Pinpoint the cell where the given text exists, returning its (x, y) midpoint coordinate. 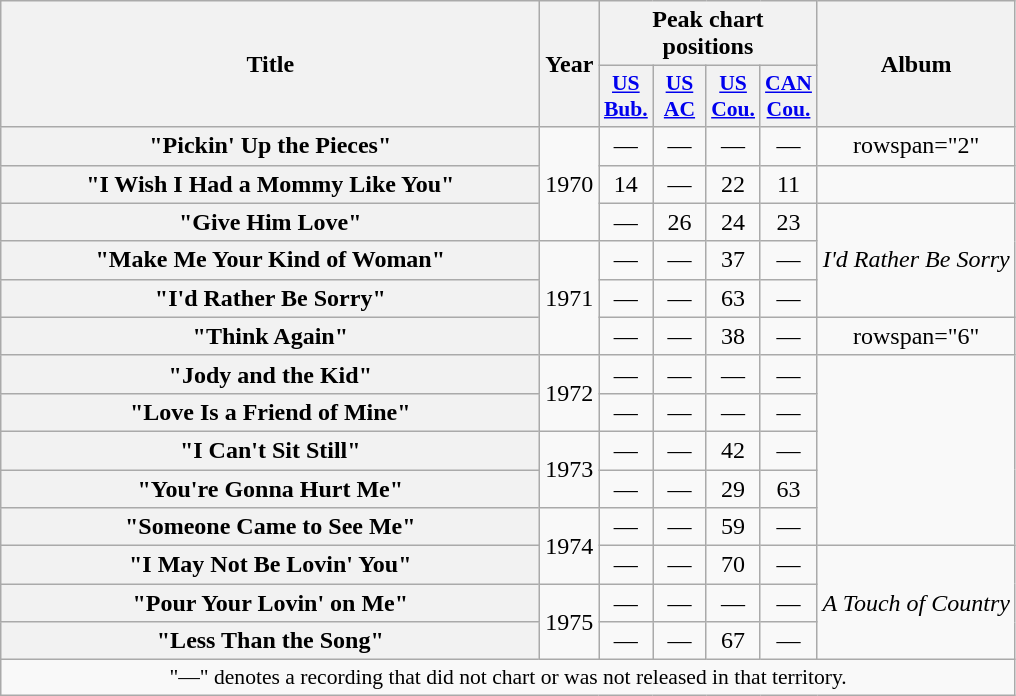
"Less Than the Song" (270, 641)
11 (788, 184)
"I May Not Be Lovin' You" (270, 565)
"I Wish I Had a Mommy Like You" (270, 184)
26 (680, 222)
rowspan="2" (916, 146)
"Pour Your Lovin' on Me" (270, 603)
rowspan="6" (916, 336)
"—" denotes a recording that did not chart or was not released in that territory. (508, 678)
"Pickin' Up the Pieces" (270, 146)
"Give Him Love" (270, 222)
USBub. (626, 96)
38 (733, 336)
23 (788, 222)
37 (733, 260)
1973 (570, 469)
"Someone Came to See Me" (270, 527)
USCou. (733, 96)
USAC (680, 96)
"I Can't Sit Still" (270, 450)
1970 (570, 184)
Album (916, 64)
"You're Gonna Hurt Me" (270, 489)
"Make Me Your Kind of Woman" (270, 260)
1975 (570, 622)
"Jody and the Kid" (270, 374)
29 (733, 489)
1972 (570, 393)
Title (270, 64)
I'd Rather Be Sorry (916, 260)
67 (733, 641)
Year (570, 64)
59 (733, 527)
Peak chart positions (708, 34)
1971 (570, 298)
A Touch of Country (916, 603)
CANCou. (788, 96)
"Love Is a Friend of Mine" (270, 412)
42 (733, 450)
1974 (570, 546)
14 (626, 184)
"I'd Rather Be Sorry" (270, 298)
"Think Again" (270, 336)
70 (733, 565)
22 (733, 184)
24 (733, 222)
